Determine the [X, Y] coordinate at the center of the cell enclosing the given text.  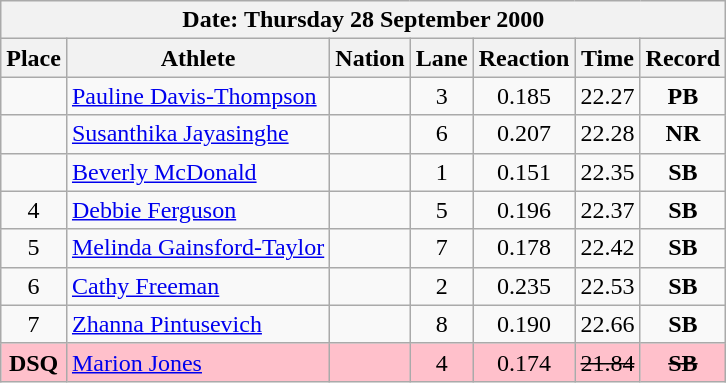
Susanthika Jayasinghe [198, 134]
NR [683, 134]
0.178 [524, 248]
Record [683, 58]
0.151 [524, 172]
0.190 [524, 324]
Date: Thursday 28 September 2000 [364, 20]
22.35 [608, 172]
1 [442, 172]
Nation [370, 58]
Cathy Freeman [198, 286]
Time [608, 58]
8 [442, 324]
Melinda Gainsford-Taylor [198, 248]
22.53 [608, 286]
Lane [442, 58]
0.174 [524, 362]
DSQ [34, 362]
0.196 [524, 210]
Zhanna Pintusevich [198, 324]
0.185 [524, 96]
22.27 [608, 96]
Place [34, 58]
Beverly McDonald [198, 172]
0.235 [524, 286]
22.37 [608, 210]
Marion Jones [198, 362]
2 [442, 286]
22.66 [608, 324]
Debbie Ferguson [198, 210]
21.84 [608, 362]
3 [442, 96]
PB [683, 96]
0.207 [524, 134]
Pauline Davis-Thompson [198, 96]
Athlete [198, 58]
Reaction [524, 58]
22.42 [608, 248]
22.28 [608, 134]
